Identify which cell holds the provided text, then report its (X, Y) central coordinate. 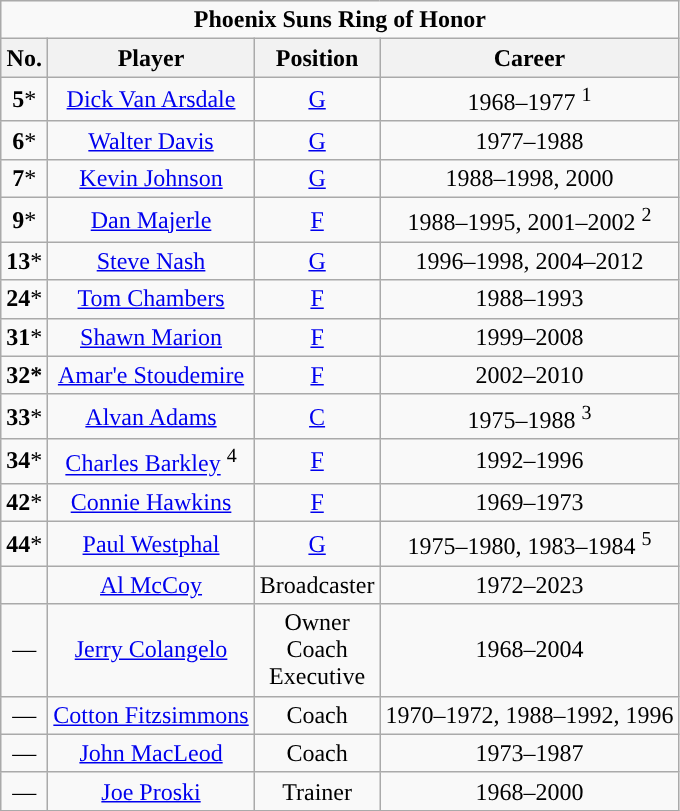
34* (24, 462)
Charles Barkley 4 (151, 462)
44* (24, 544)
33* (24, 416)
No. (24, 58)
Paul Westphal (151, 544)
5* (24, 100)
13* (24, 261)
1975–1988 3 (530, 416)
Player (151, 58)
9* (24, 220)
Tom Chambers (151, 299)
Position (317, 58)
42* (24, 502)
1992–1996 (530, 462)
1972–2023 (530, 585)
1973–1987 (530, 753)
Cotton Fitzsimmons (151, 715)
John MacLeod (151, 753)
Steve Nash (151, 261)
Phoenix Suns Ring of Honor (340, 20)
Walter Davis (151, 140)
Career (530, 58)
Trainer (317, 791)
2002–2010 (530, 375)
1969–1973 (530, 502)
31* (24, 337)
C (317, 416)
6* (24, 140)
Shawn Marion (151, 337)
Jerry Colangelo (151, 650)
Alvan Adams (151, 416)
OwnerCoachExecutive (317, 650)
1988–1998, 2000 (530, 178)
Broadcaster (317, 585)
1996–1998, 2004–2012 (530, 261)
Kevin Johnson (151, 178)
Dan Majerle (151, 220)
1968–2000 (530, 791)
1988–1993 (530, 299)
1999–2008 (530, 337)
Amar'e Stoudemire (151, 375)
32* (24, 375)
1988–1995, 2001–2002 2 (530, 220)
1975–1980, 1983–1984 5 (530, 544)
7* (24, 178)
Dick Van Arsdale (151, 100)
Connie Hawkins (151, 502)
Al McCoy (151, 585)
1977–1988 (530, 140)
1968–2004 (530, 650)
Joe Proski (151, 791)
1968–1977 1 (530, 100)
24* (24, 299)
1970–1972, 1988–1992, 1996 (530, 715)
